Pinpoint the cell where the given text exists, returning its (x, y) midpoint coordinate. 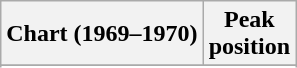
Chart (1969–1970) (102, 34)
Peak position (249, 34)
